Identify which cell holds the provided text, then report its (x, y) central coordinate. 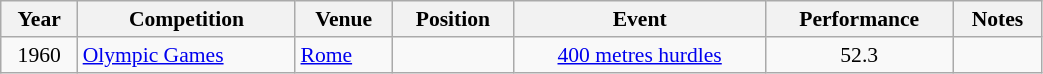
Venue (344, 19)
Performance (859, 19)
1960 (40, 55)
400 metres hurdles (640, 55)
Year (40, 19)
Rome (344, 55)
Position (453, 19)
Notes (998, 19)
Competition (187, 19)
Olympic Games (187, 55)
Event (640, 19)
52.3 (859, 55)
